Detect which cell encompasses the target text, then output its (X, Y) center coordinate. 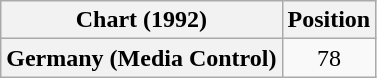
Germany (Media Control) (142, 58)
78 (329, 58)
Position (329, 20)
Chart (1992) (142, 20)
